Identify which cell holds the provided text, then report its [X, Y] central coordinate. 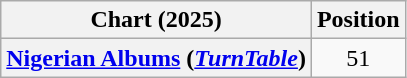
Position [358, 20]
Chart (2025) [156, 20]
51 [358, 58]
Nigerian Albums (TurnTable) [156, 58]
